Identify which cell holds the provided text, then report its (X, Y) central coordinate. 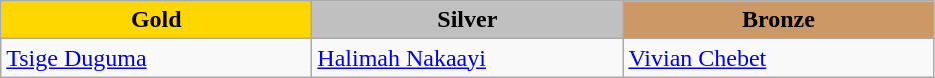
Gold (156, 20)
Tsige Duguma (156, 58)
Silver (468, 20)
Bronze (778, 20)
Vivian Chebet (778, 58)
Halimah Nakaayi (468, 58)
